Locate the cell with the specified text and output its [X, Y] center coordinate. 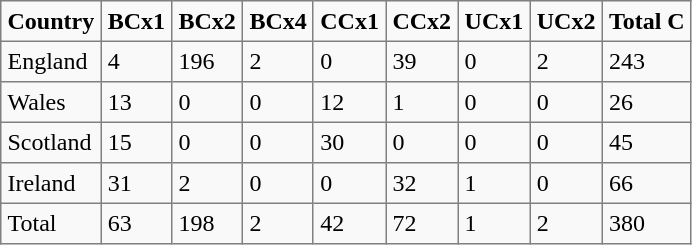
Total [51, 223]
4 [136, 61]
196 [208, 61]
Ireland [51, 183]
BCx2 [208, 21]
Wales [51, 102]
380 [646, 223]
BCx4 [278, 21]
66 [646, 183]
CCx1 [349, 21]
31 [136, 183]
England [51, 61]
UCx1 [494, 21]
42 [349, 223]
45 [646, 142]
72 [422, 223]
26 [646, 102]
198 [208, 223]
CCx2 [422, 21]
UCx2 [566, 21]
Total C [646, 21]
12 [349, 102]
32 [422, 183]
13 [136, 102]
Country [51, 21]
BCx1 [136, 21]
15 [136, 142]
243 [646, 61]
30 [349, 142]
Scotland [51, 142]
39 [422, 61]
63 [136, 223]
